Determine the (x, y) coordinate at the center of the cell enclosing the given text.  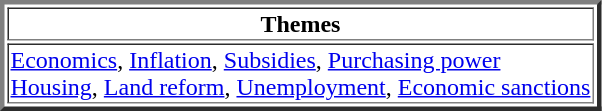
Economics, Inflation, Subsidies, Purchasing powerHousing, Land reform, Unemployment, Economic sanctions (301, 74)
Themes (301, 24)
